Capture the cell that displays the provided text and extract its [X, Y] central coordinate. 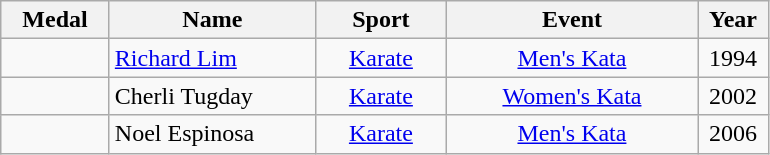
Richard Lim [212, 58]
2006 [734, 134]
Event [572, 20]
Cherli Tugday [212, 96]
1994 [734, 58]
Noel Espinosa [212, 134]
2002 [734, 96]
Name [212, 20]
Women's Kata [572, 96]
Sport [380, 20]
Medal [56, 20]
Year [734, 20]
